Determine the (X, Y) coordinate at the center of the cell enclosing the given text.  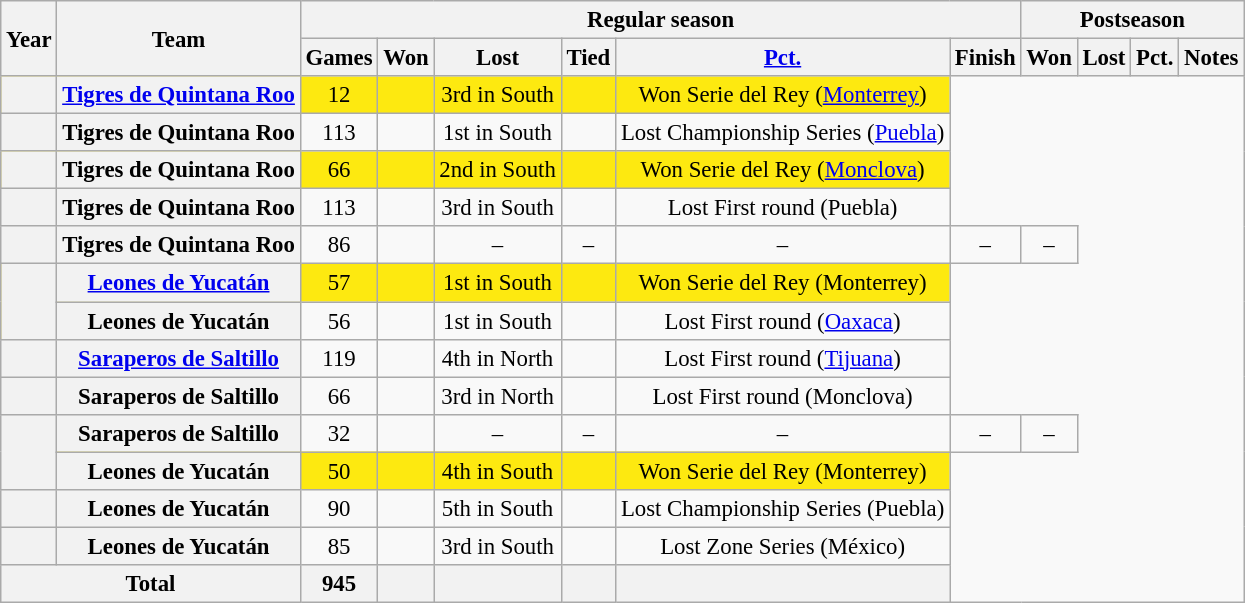
Lost First round (Monclova) (783, 396)
Lost Zone Series (México) (783, 546)
Tied (588, 58)
Team (178, 38)
Lost First round (Oaxaca) (783, 321)
85 (339, 546)
945 (339, 584)
86 (339, 245)
Lost First round (Puebla) (783, 208)
56 (339, 321)
Won Serie del Rey (Monclova) (783, 170)
Notes (1212, 58)
50 (339, 471)
5th in South (498, 509)
Games (339, 58)
Lost First round (Tijuana) (783, 358)
90 (339, 509)
2nd in South (498, 170)
Postseason (1132, 20)
57 (339, 283)
32 (339, 433)
Year (29, 38)
4th in South (498, 471)
3rd in North (498, 396)
Finish (986, 58)
4th in North (498, 358)
Regular season (660, 20)
12 (339, 95)
119 (339, 358)
Total (150, 584)
